For the text-containing cell, return its midpoint in (x, y) coordinate format. 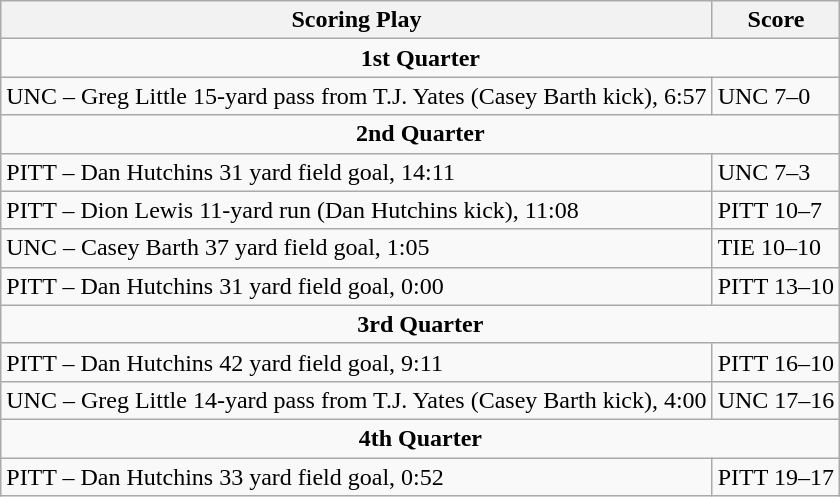
PITT 19–17 (776, 477)
1st Quarter (420, 58)
UNC – Greg Little 14-yard pass from T.J. Yates (Casey Barth kick), 4:00 (356, 400)
UNC 7–0 (776, 96)
PITT 16–10 (776, 362)
UNC – Greg Little 15-yard pass from T.J. Yates (Casey Barth kick), 6:57 (356, 96)
PITT – Dan Hutchins 33 yard field goal, 0:52 (356, 477)
UNC 7–3 (776, 172)
PITT 10–7 (776, 210)
Score (776, 20)
4th Quarter (420, 438)
2nd Quarter (420, 134)
PITT – Dan Hutchins 42 yard field goal, 9:11 (356, 362)
PITT – Dan Hutchins 31 yard field goal, 0:00 (356, 286)
UNC – Casey Barth 37 yard field goal, 1:05 (356, 248)
PITT – Dion Lewis 11-yard run (Dan Hutchins kick), 11:08 (356, 210)
UNC 17–16 (776, 400)
TIE 10–10 (776, 248)
PITT 13–10 (776, 286)
Scoring Play (356, 20)
PITT – Dan Hutchins 31 yard field goal, 14:11 (356, 172)
3rd Quarter (420, 324)
